Capture the cell that displays the provided text and extract its [X, Y] central coordinate. 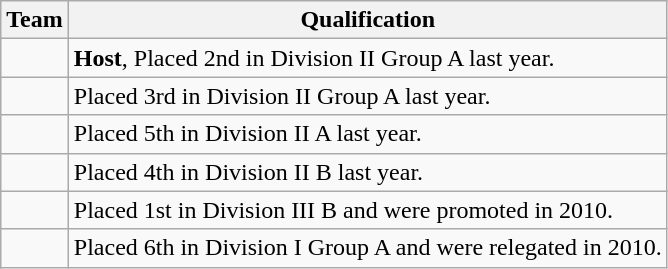
Qualification [368, 20]
Placed 3rd in Division II Group A last year. [368, 96]
Placed 5th in Division II A last year. [368, 134]
Placed 6th in Division I Group A and were relegated in 2010. [368, 248]
Placed 4th in Division II B last year. [368, 172]
Team [35, 20]
Host, Placed 2nd in Division II Group A last year. [368, 58]
Placed 1st in Division III B and were promoted in 2010. [368, 210]
